Detect which cell encompasses the target text, then output its (X, Y) center coordinate. 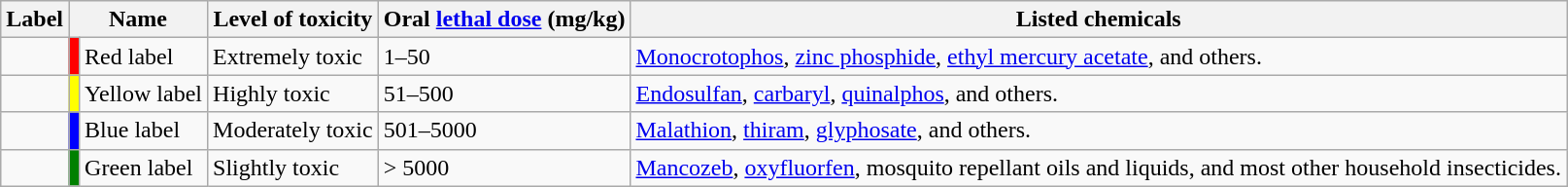
Moderately toxic (293, 131)
Slightly toxic (293, 168)
1–50 (504, 56)
Endosulfan, carbaryl, quinalphos, and others. (1099, 93)
Listed chemicals (1099, 19)
501–5000 (504, 131)
Malathion, thiram, glyphosate, and others. (1099, 131)
Oral lethal dose (mg/kg) (504, 19)
51–500 (504, 93)
Mancozeb, oxyfluorfen, mosquito repellant oils and liquids, and most other household insecticides. (1099, 168)
Red label (144, 56)
Blue label (144, 131)
Name (138, 19)
Monocrotophos, zinc phosphide, ethyl mercury acetate, and others. (1099, 56)
Yellow label (144, 93)
Extremely toxic (293, 56)
Highly toxic (293, 93)
Label (35, 19)
> 5000 (504, 168)
Green label (144, 168)
Level of toxicity (293, 19)
